Return [x, y] of the center of cell containing provided text 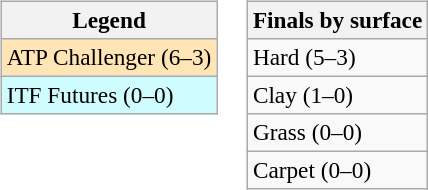
Carpet (0–0) [337, 171]
ATP Challenger (6–3) [108, 57]
Finals by surface [337, 20]
Hard (5–3) [337, 57]
Clay (1–0) [337, 95]
Grass (0–0) [337, 133]
ITF Futures (0–0) [108, 95]
Legend [108, 20]
